Provide the [x, y] coordinate of the cell's center where the given text is located.  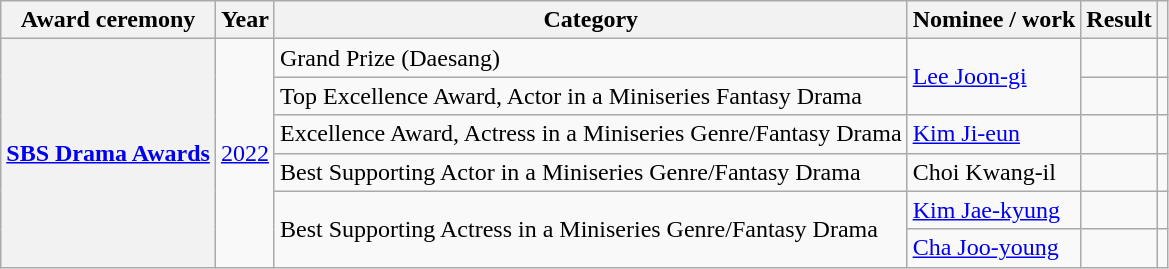
SBS Drama Awards [108, 153]
Excellence Award, Actress in a Miniseries Genre/Fantasy Drama [590, 134]
Nominee / work [994, 20]
Award ceremony [108, 20]
2022 [244, 153]
Kim Jae-kyung [994, 210]
Lee Joon-gi [994, 77]
Grand Prize (Daesang) [590, 58]
Year [244, 20]
Result [1119, 20]
Best Supporting Actress in a Miniseries Genre/Fantasy Drama [590, 229]
Cha Joo-young [994, 248]
Best Supporting Actor in a Miniseries Genre/Fantasy Drama [590, 172]
Kim Ji-eun [994, 134]
Category [590, 20]
Choi Kwang-il [994, 172]
Top Excellence Award, Actor in a Miniseries Fantasy Drama [590, 96]
